Extract the [X, Y] coordinate from the center of the cell holding the provided text.  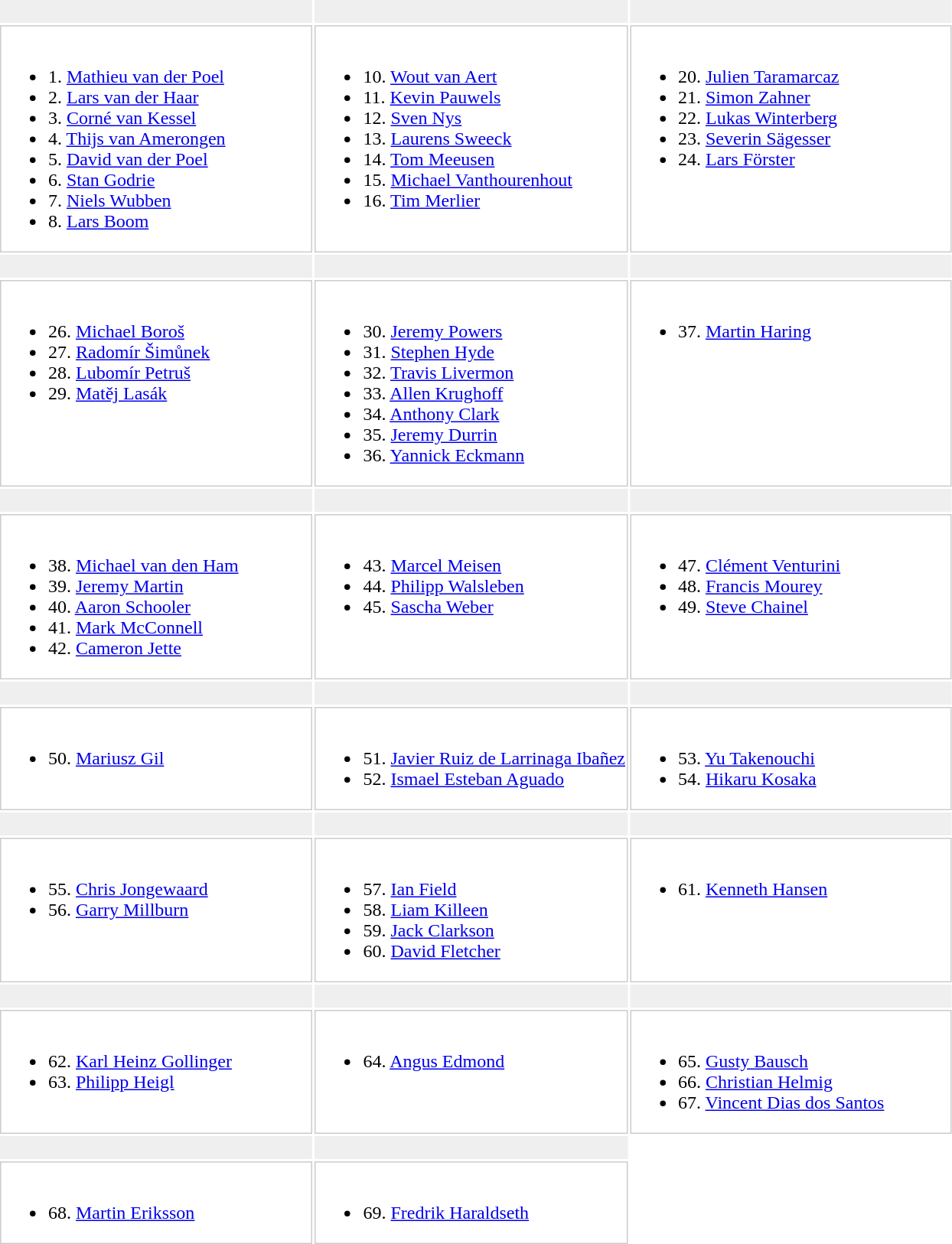
47. Clément Venturini48. Francis Mourey49. Steve Chainel [791, 597]
20. Julien Taramarcaz21. Simon Zahner22. Lukas Winterberg23. Severin Sägesser24. Lars Förster [791, 139]
43. Marcel Meisen44. Philipp Walsleben45. Sascha Weber [471, 597]
1. Mathieu van der Poel2. Lars van der Haar3. Corné van Kessel4. Thijs van Amerongen5. David van der Poel6. Stan Godrie7. Niels Wubben8. Lars Boom [156, 139]
65. Gusty Bausch66. Christian Helmig67. Vincent Dias dos Santos [791, 1072]
37. Martin Haring [791, 383]
26. Michael Boroš27. Radomír Šimůnek28. Lubomír Petruš29. Matěj Lasák [156, 383]
57. Ian Field58. Liam Killeen59. Jack Clarkson60. David Fletcher [471, 910]
38. Michael van den Ham39. Jeremy Martin40. Aaron Schooler41. Mark McConnell42. Cameron Jette [156, 597]
55. Chris Jongewaard56. Garry Millburn [156, 910]
64. Angus Edmond [471, 1072]
69. Fredrik Haraldseth [471, 1203]
53. Yu Takenouchi54. Hikaru Kosaka [791, 759]
68. Martin Eriksson [156, 1203]
62. Karl Heinz Gollinger63. Philipp Heigl [156, 1072]
51. Javier Ruiz de Larrinaga Ibañez52. Ismael Esteban Aguado [471, 759]
30. Jeremy Powers31. Stephen Hyde32. Travis Livermon33. Allen Krughoff34. Anthony Clark35. Jeremy Durrin36. Yannick Eckmann [471, 383]
61. Kenneth Hansen [791, 910]
10. Wout van Aert11. Kevin Pauwels12. Sven Nys13. Laurens Sweeck14. Tom Meeusen15. Michael Vanthourenhout16. Tim Merlier [471, 139]
50. Mariusz Gil [156, 759]
